Return the (X, Y) coordinate for the center point of the cell that contains the specified text.  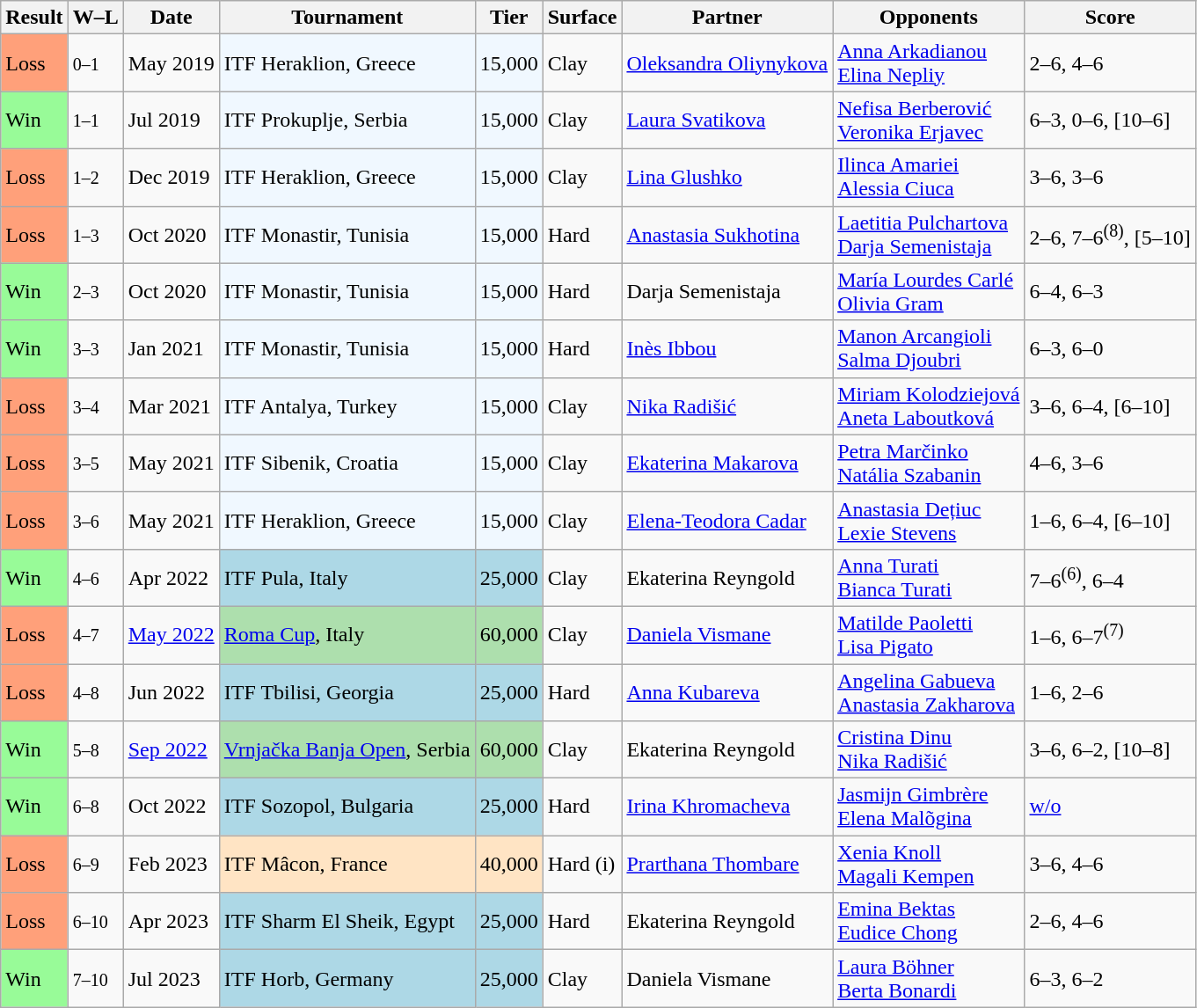
Nika Radišić (727, 406)
Jul 2019 (171, 120)
Cristina Dinu Nika Radišić (929, 749)
1–1 (95, 120)
Irina Khromacheva (727, 807)
3–6 (95, 521)
1–2 (95, 178)
ITF Mâcon, France (347, 864)
Date (171, 18)
ITF Sibenik, Croatia (347, 463)
40,000 (508, 864)
3–6, 4–6 (1110, 864)
6–9 (95, 864)
7–6(6), 6–4 (1110, 577)
Oleksandra Oliynykova (727, 63)
Roma Cup, Italy (347, 635)
Oct 2022 (171, 807)
1–6, 6–7(7) (1110, 635)
Anna Arkadianou Elina Nepliy (929, 63)
3–4 (95, 406)
May 2022 (171, 635)
2–6, 7–6(8), [5–10] (1110, 234)
4–6 (95, 577)
Miriam Kolodziejová Aneta Laboutková (929, 406)
Inès Ibbou (727, 348)
Vrnjačka Banja Open, Serbia (347, 749)
Elena-Teodora Cadar (727, 521)
Apr 2022 (171, 577)
ITF Sozopol, Bulgaria (347, 807)
6–4, 6–3 (1110, 292)
Score (1110, 18)
w/o (1110, 807)
Prarthana Thombare (727, 864)
Anastasia Dețiuc Lexie Stevens (929, 521)
Jasmijn Gimbrère Elena Malõgina (929, 807)
6–3, 0–6, [10–6] (1110, 120)
2–3 (95, 292)
6–10 (95, 922)
0–1 (95, 63)
4–6, 3–6 (1110, 463)
Anna Turati Bianca Turati (929, 577)
3–6, 6–4, [6–10] (1110, 406)
4–7 (95, 635)
May 2019 (171, 63)
5–8 (95, 749)
Laetitia Pulchartova Darja Semenistaja (929, 234)
ITF Sharm El Sheik, Egypt (347, 922)
Surface (582, 18)
Xenia Knoll Magali Kempen (929, 864)
Tournament (347, 18)
Emina Bektas Eudice Chong (929, 922)
1–6, 2–6 (1110, 691)
W–L (95, 18)
6–8 (95, 807)
Feb 2023 (171, 864)
Jan 2021 (171, 348)
Lina Glushko (727, 178)
Hard (i) (582, 864)
6–3, 6–2 (1110, 978)
Partner (727, 18)
ITF Tbilisi, Georgia (347, 691)
Nefisa Berberović Veronika Erjavec (929, 120)
3–6, 6–2, [10–8] (1110, 749)
7–10 (95, 978)
ITF Antalya, Turkey (347, 406)
ITF Pula, Italy (347, 577)
6–3, 6–0 (1110, 348)
Laura Böhner Berta Bonardi (929, 978)
Darja Semenistaja (727, 292)
3–6, 3–6 (1110, 178)
ITF Horb, Germany (347, 978)
Anastasia Sukhotina (727, 234)
Ekaterina Makarova (727, 463)
Angelina Gabueva Anastasia Zakharova (929, 691)
Matilde Paoletti Lisa Pigato (929, 635)
Petra Marčinko Natália Szabanin (929, 463)
3–3 (95, 348)
Result (34, 18)
Tier (508, 18)
Apr 2023 (171, 922)
3–5 (95, 463)
Manon Arcangioli Salma Djoubri (929, 348)
Anna Kubareva (727, 691)
ITF Prokuplje, Serbia (347, 120)
Ilinca Amariei Alessia Ciuca (929, 178)
Jun 2022 (171, 691)
María Lourdes Carlé Olivia Gram (929, 292)
Opponents (929, 18)
Sep 2022 (171, 749)
4–8 (95, 691)
Laura Svatikova (727, 120)
1–3 (95, 234)
1–6, 6–4, [6–10] (1110, 521)
Mar 2021 (171, 406)
Jul 2023 (171, 978)
Dec 2019 (171, 178)
